Extract the [x, y] coordinate from the center of the cell holding the provided text.  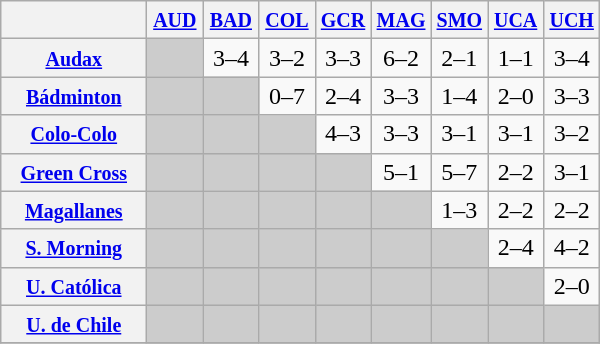
Magallanes [74, 210]
AUD [175, 20]
U. Católica [74, 286]
Green Cross [74, 172]
1–3 [460, 210]
MAG [401, 20]
U. de Chile [74, 324]
4–3 [343, 134]
SMO [460, 20]
UCH [572, 20]
1–1 [516, 58]
BAD [231, 20]
4–2 [572, 248]
Audax [74, 58]
0–7 [287, 96]
COL [287, 20]
Bádminton [74, 96]
Colo-Colo [74, 134]
5–7 [460, 172]
GCR [343, 20]
UCA [516, 20]
6–2 [401, 58]
2–1 [460, 58]
1–4 [460, 96]
5–1 [401, 172]
S. Morning [74, 248]
